For the text-containing cell, return its midpoint in (x, y) coordinate format. 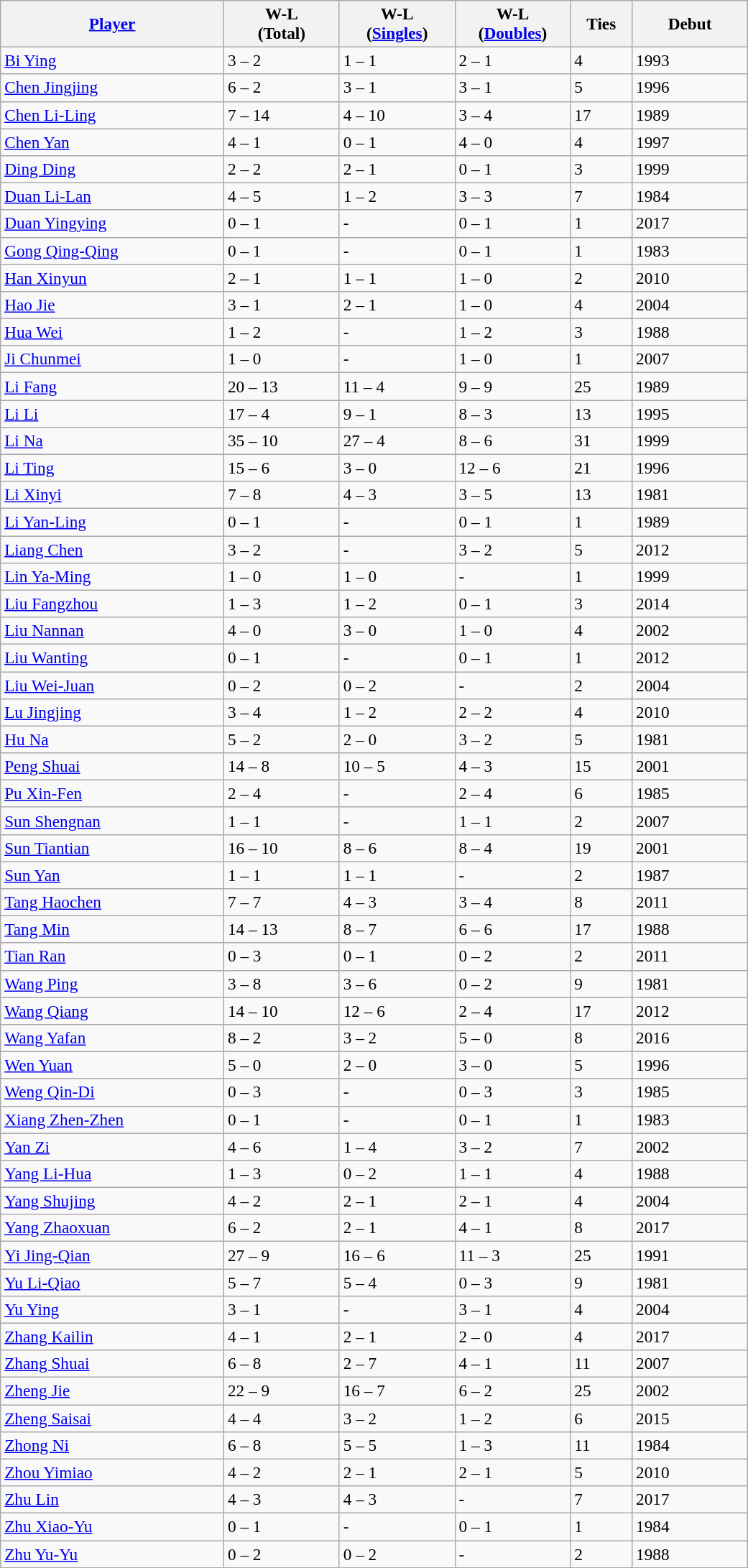
Li Ting (112, 468)
2015 (690, 1418)
22 – 9 (282, 1391)
Yu Ying (112, 1309)
Li Li (112, 413)
20 – 13 (282, 386)
3 – 5 (513, 495)
5 – 2 (282, 739)
Gong Qing-Qing (112, 251)
10 – 5 (397, 766)
9 – 9 (513, 386)
Zhou Yimiao (112, 1472)
Chen Li-Ling (112, 115)
4 – 4 (282, 1418)
Yang Zhaoxuan (112, 1228)
11 – 3 (513, 1255)
16 – 6 (397, 1255)
Hao Jie (112, 305)
Sun Shengnan (112, 821)
Zheng Saisai (112, 1418)
Tian Ran (112, 956)
27 – 4 (397, 441)
Ties (601, 23)
Yu Li-Qiao (112, 1282)
Wang Yafan (112, 1038)
16 – 10 (282, 848)
7 – 7 (282, 902)
Debut (690, 23)
16 – 7 (397, 1391)
Sun Tiantian (112, 848)
5 – 5 (397, 1445)
2014 (690, 604)
Liu Fangzhou (112, 604)
3 – 6 (397, 984)
11 – 4 (397, 386)
19 (601, 848)
8 – 2 (282, 1038)
W-L(Doubles) (513, 23)
8 – 3 (513, 413)
9 – 1 (397, 413)
Li Na (112, 441)
2 – 7 (397, 1364)
Yang Li-Hua (112, 1173)
Zhu Yu-Yu (112, 1554)
Bi Ying (112, 60)
1995 (690, 413)
Lin Ya-Ming (112, 576)
Player (112, 23)
Li Yan-Ling (112, 522)
31 (601, 441)
6 – 6 (513, 929)
Pu Xin-Fen (112, 793)
2016 (690, 1038)
Yi Jing-Qian (112, 1255)
Zheng Jie (112, 1391)
Liu Nannan (112, 630)
3 – 8 (282, 984)
Sun Yan (112, 875)
4 – 10 (397, 115)
27 – 9 (282, 1255)
Duan Yingying (112, 223)
Han Xinyun (112, 277)
8 – 4 (513, 848)
7 – 8 (282, 495)
Yan Zi (112, 1146)
15 – 6 (282, 468)
14 – 10 (282, 1010)
1997 (690, 142)
Zhu Lin (112, 1499)
5 – 7 (282, 1282)
1993 (690, 60)
Tang Haochen (112, 902)
Zhu Xiao-Yu (112, 1526)
8 – 7 (397, 929)
Ji Chunmei (112, 359)
Li Xinyi (112, 495)
Liu Wei-Juan (112, 685)
Weng Qin-Di (112, 1092)
Chen Jingjing (112, 88)
1 – 4 (397, 1146)
Liang Chen (112, 549)
W-L(Singles) (397, 23)
3 – 3 (513, 196)
15 (601, 766)
4 – 5 (282, 196)
Wang Ping (112, 984)
14 – 13 (282, 929)
W-L(Total) (282, 23)
Hua Wei (112, 332)
1991 (690, 1255)
Zhang Shuai (112, 1364)
4 – 6 (282, 1146)
Tang Min (112, 929)
Zhang Kailin (112, 1337)
Duan Li-Lan (112, 196)
Lu Jingjing (112, 712)
Peng Shuai (112, 766)
Zhong Ni (112, 1445)
Chen Yan (112, 142)
Wen Yuan (112, 1065)
17 – 4 (282, 413)
Yang Shujing (112, 1201)
14 – 8 (282, 766)
21 (601, 468)
35 – 10 (282, 441)
Liu Wanting (112, 658)
Xiang Zhen-Zhen (112, 1120)
Wang Qiang (112, 1010)
1987 (690, 875)
Ding Ding (112, 169)
5 – 4 (397, 1282)
Li Fang (112, 386)
7 – 14 (282, 115)
Hu Na (112, 739)
